Identify which cell holds the provided text, then report its [x, y] central coordinate. 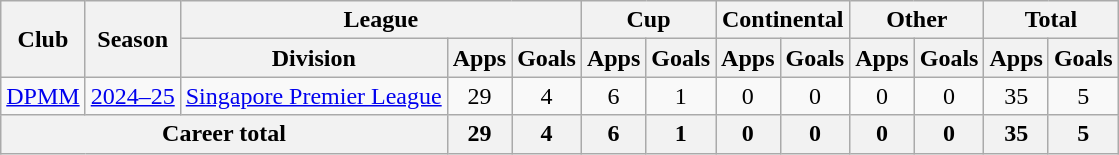
Continental [783, 20]
Career total [224, 134]
League [380, 20]
2024–25 [132, 96]
Other [917, 20]
Season [132, 39]
Singapore Premier League [314, 96]
Division [314, 58]
Total [1051, 20]
Cup [648, 20]
Club [43, 39]
DPMM [43, 96]
